Find where the given text appears and provide that cell's center as (x, y) coordinate. 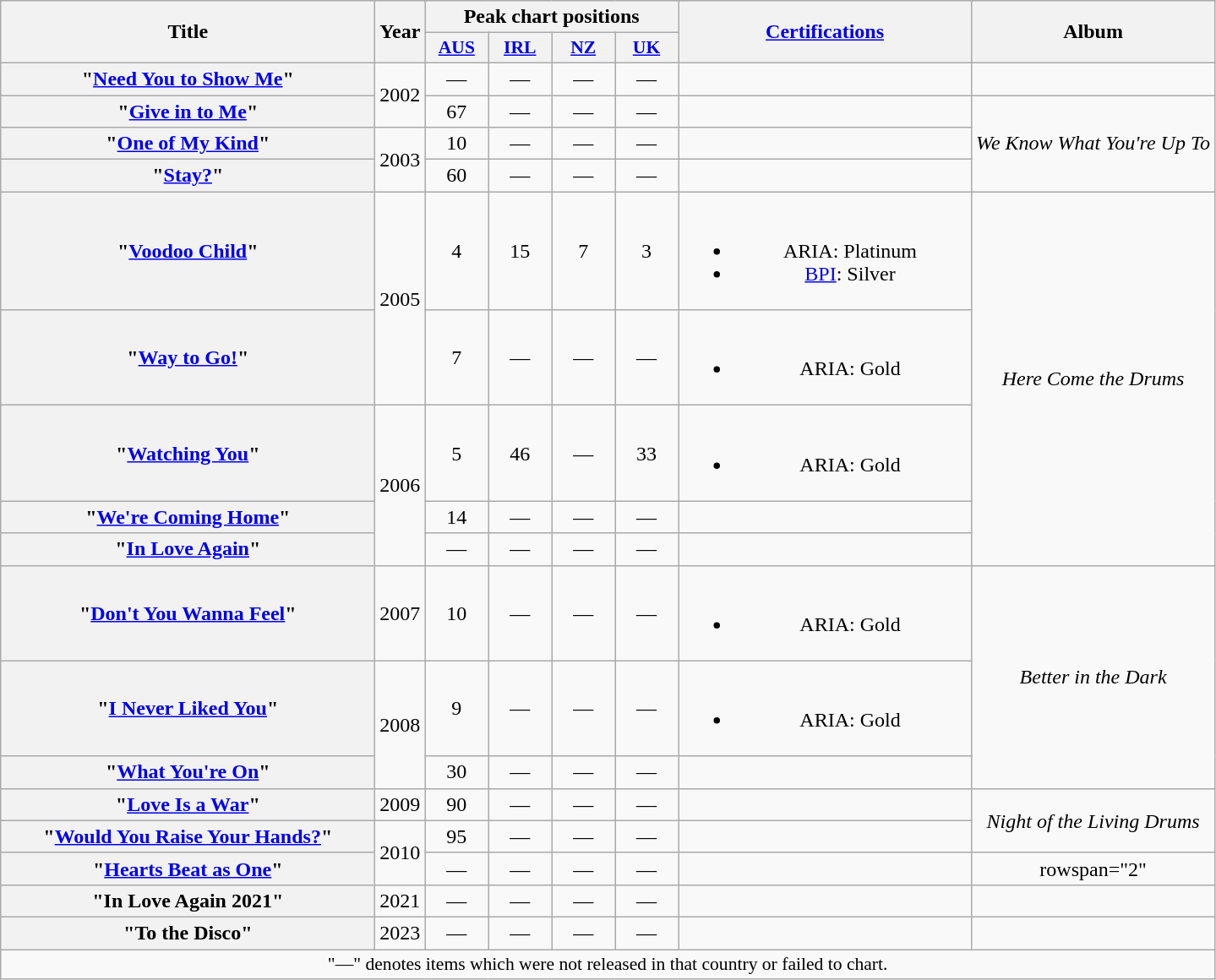
Here Come the Drums (1093, 378)
2002 (401, 95)
2007 (401, 613)
"One of My Kind" (188, 144)
"Would You Raise Your Hands?" (188, 836)
5 (456, 453)
"—" denotes items which were not released in that country or failed to chart. (608, 965)
"In Love Again 2021" (188, 901)
Certifications (825, 32)
rowspan="2" (1093, 868)
Night of the Living Drums (1093, 820)
We Know What You're Up To (1093, 143)
AUS (456, 48)
2009 (401, 804)
"What You're On" (188, 772)
60 (456, 176)
"Love Is a War" (188, 804)
2008 (401, 725)
"We're Coming Home" (188, 517)
"Way to Go!" (188, 358)
"I Never Liked You" (188, 708)
30 (456, 772)
Better in the Dark (1093, 677)
ARIA: PlatinumBPI: Silver (825, 251)
Album (1093, 32)
33 (647, 453)
2006 (401, 485)
9 (456, 708)
"Don't You Wanna Feel" (188, 613)
"Give in to Me" (188, 111)
67 (456, 111)
Peak chart positions (552, 17)
2010 (401, 852)
2003 (401, 160)
"Hearts Beat as One" (188, 868)
15 (521, 251)
90 (456, 804)
"Need You to Show Me" (188, 79)
46 (521, 453)
"Stay?" (188, 176)
"To the Disco" (188, 933)
Year (401, 32)
14 (456, 517)
"Watching You" (188, 453)
IRL (521, 48)
4 (456, 251)
95 (456, 836)
"Voodoo Child" (188, 251)
NZ (583, 48)
UK (647, 48)
2005 (401, 299)
"In Love Again" (188, 549)
3 (647, 251)
2021 (401, 901)
2023 (401, 933)
Title (188, 32)
